For the text-containing cell, return its midpoint in [X, Y] coordinate format. 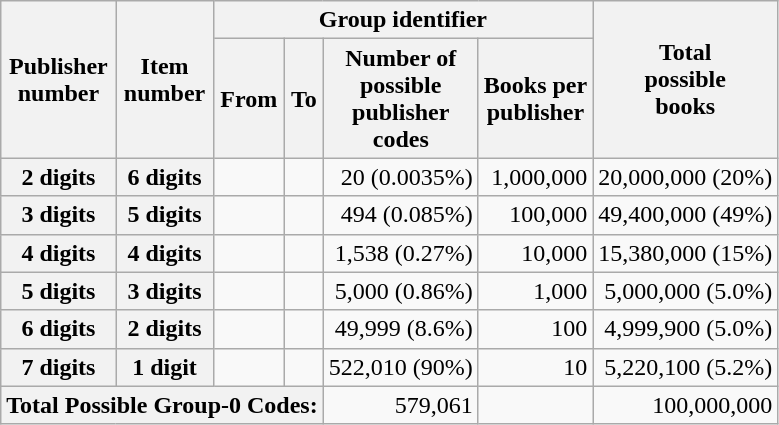
10 [535, 367]
49,999 (8.6%) [400, 329]
Group identifier [403, 20]
5,000,000 (5.0%) [686, 291]
1,000,000 [535, 177]
49,400,000 (49%) [686, 215]
Itemnumber [164, 80]
1 digit [164, 367]
579,061 [400, 405]
1,000 [535, 291]
100,000,000 [686, 405]
7 digits [58, 367]
20 (0.0035%) [400, 177]
10,000 [535, 253]
494 (0.085%) [400, 215]
Publishernumber [58, 80]
5,000 (0.86%) [400, 291]
Books perpublisher [535, 98]
15,380,000 (15%) [686, 253]
4,999,900 (5.0%) [686, 329]
100 [535, 329]
Total Possible Group-0 Codes: [162, 405]
5,220,100 (5.2%) [686, 367]
To [304, 98]
100,000 [535, 215]
1,538 (0.27%) [400, 253]
From [248, 98]
Totalpossiblebooks [686, 80]
20,000,000 (20%) [686, 177]
Number ofpossiblepublishercodes [400, 98]
522,010 (90%) [400, 367]
